Return (x, y) of the center of cell containing provided text 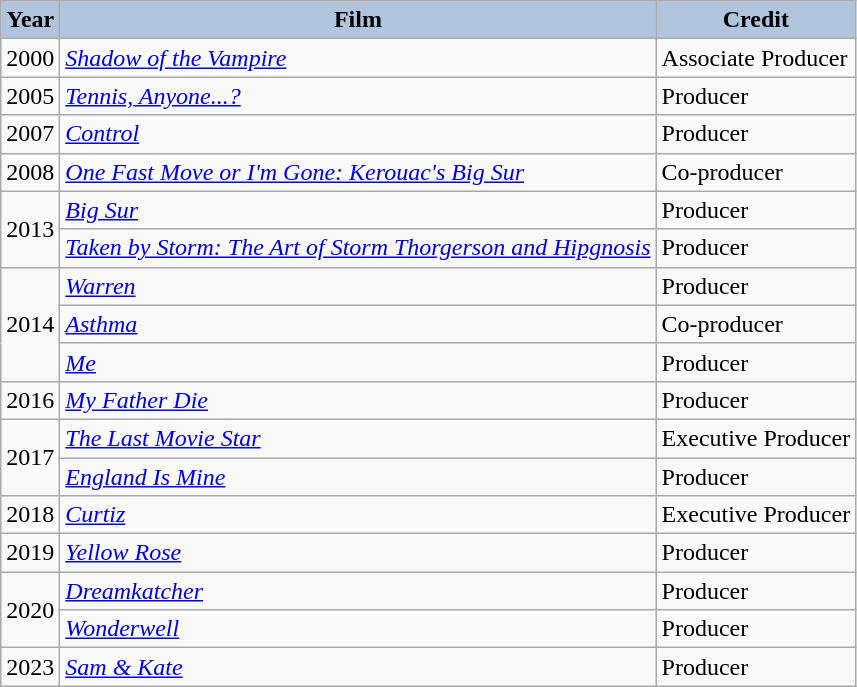
Dreamkatcher (358, 591)
2013 (30, 229)
Taken by Storm: The Art of Storm Thorgerson and Hipgnosis (358, 248)
Yellow Rose (358, 553)
My Father Die (358, 400)
One Fast Move or I'm Gone: Kerouac's Big Sur (358, 172)
The Last Movie Star (358, 438)
Credit (756, 20)
Year (30, 20)
2005 (30, 96)
2018 (30, 515)
Me (358, 362)
Curtiz (358, 515)
Associate Producer (756, 58)
2008 (30, 172)
Wonderwell (358, 629)
2017 (30, 457)
Film (358, 20)
2014 (30, 324)
England Is Mine (358, 477)
2007 (30, 134)
2020 (30, 610)
2016 (30, 400)
Big Sur (358, 210)
Shadow of the Vampire (358, 58)
2023 (30, 667)
Control (358, 134)
Tennis, Anyone...? (358, 96)
Sam & Kate (358, 667)
2019 (30, 553)
2000 (30, 58)
Asthma (358, 324)
Warren (358, 286)
